Find where the given text appears and provide that cell's center as [X, Y] coordinate. 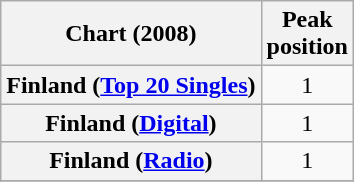
Finland (Radio) [131, 161]
Peakposition [307, 34]
Finland (Digital) [131, 123]
Chart (2008) [131, 34]
Finland (Top 20 Singles) [131, 85]
